Pinpoint the cell where the given text exists, returning its [x, y] midpoint coordinate. 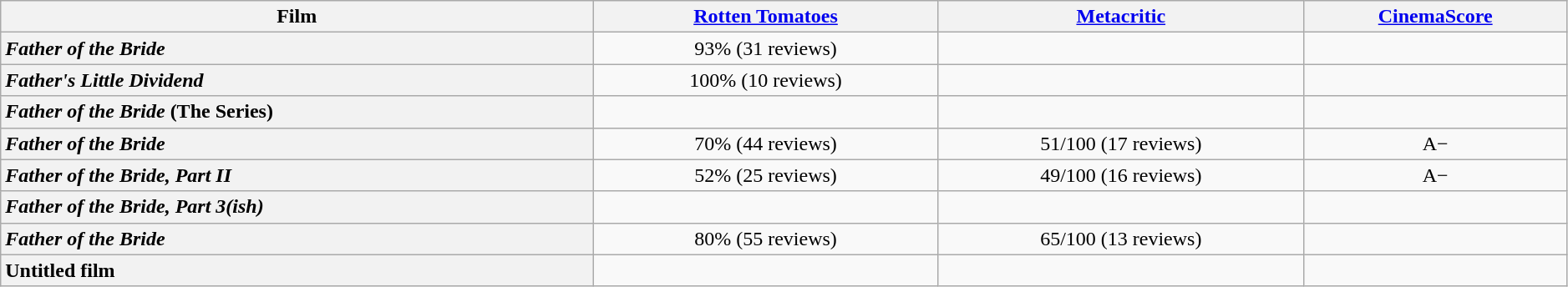
49/100 (16 reviews) [1121, 175]
CinemaScore [1435, 17]
Rotten Tomatoes [766, 17]
51/100 (17 reviews) [1121, 143]
65/100 (13 reviews) [1121, 239]
70% (44 reviews) [766, 143]
80% (55 reviews) [766, 239]
Metacritic [1121, 17]
Father of the Bride (The Series) [297, 112]
Father's Little Dividend [297, 80]
Father of the Bride, Part II [297, 175]
Untitled film [297, 270]
100% (10 reviews) [766, 80]
Film [297, 17]
52% (25 reviews) [766, 175]
93% (31 reviews) [766, 48]
Father of the Bride, Part 3(ish) [297, 207]
